From the cell containing the given text, extract its center point as (x, y) coordinate. 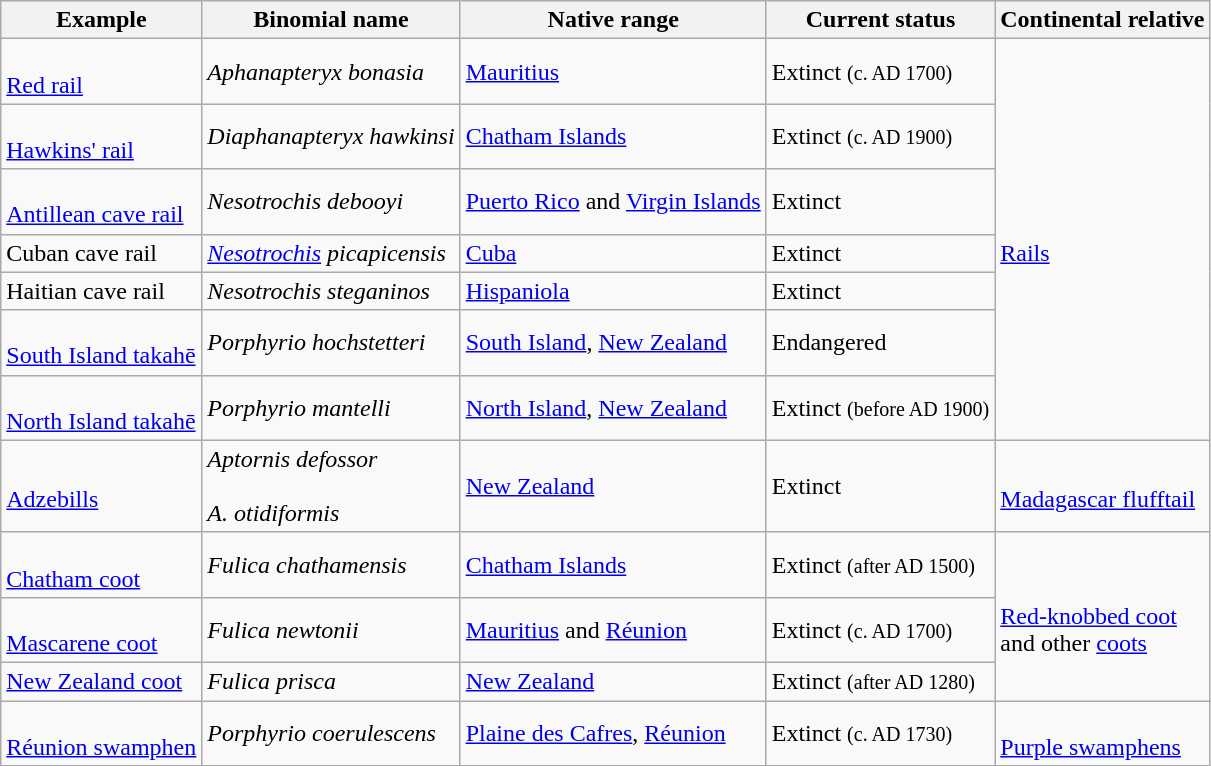
Extinct (before AD 1900) (880, 408)
Fulica prisca (331, 681)
Red-knobbed cootand other coots (1102, 616)
Extinct (c. AD 1730) (880, 732)
Purple swamphens (1102, 732)
North Island, New Zealand (613, 408)
Fulica newtonii (331, 630)
Diaphanapteryx hawkinsi (331, 136)
Mauritius and Réunion (613, 630)
South Island, New Zealand (613, 342)
North Island takahē (102, 408)
Mascarene coot (102, 630)
Madagascar flufftail (1102, 486)
Extinct (after AD 1280) (880, 681)
Continental relative (1102, 20)
Porphyrio coerulescens (331, 732)
South Island takahē (102, 342)
Nesotrochis steganinos (331, 291)
Rails (1102, 240)
Extinct (c. AD 1900) (880, 136)
Extinct (after AD 1500) (880, 564)
Current status (880, 20)
Hispaniola (613, 291)
Binomial name (331, 20)
Nesotrochis picapicensis (331, 253)
Example (102, 20)
Hawkins' rail (102, 136)
Aptornis defossorA. otidiformis (331, 486)
Cuban cave rail (102, 253)
Adzebills (102, 486)
Red rail (102, 72)
Chatham coot (102, 564)
Cuba (613, 253)
Porphyrio hochstetteri (331, 342)
Fulica chathamensis (331, 564)
New Zealand coot (102, 681)
Haitian cave rail (102, 291)
Plaine des Cafres, Réunion (613, 732)
Porphyrio mantelli (331, 408)
Nesotrochis debooyi (331, 202)
Antillean cave rail (102, 202)
Mauritius (613, 72)
Réunion swamphen (102, 732)
Native range (613, 20)
Puerto Rico and Virgin Islands (613, 202)
Endangered (880, 342)
Aphanapteryx bonasia (331, 72)
